Determine the [x, y] coordinate at the center of the cell enclosing the given text.  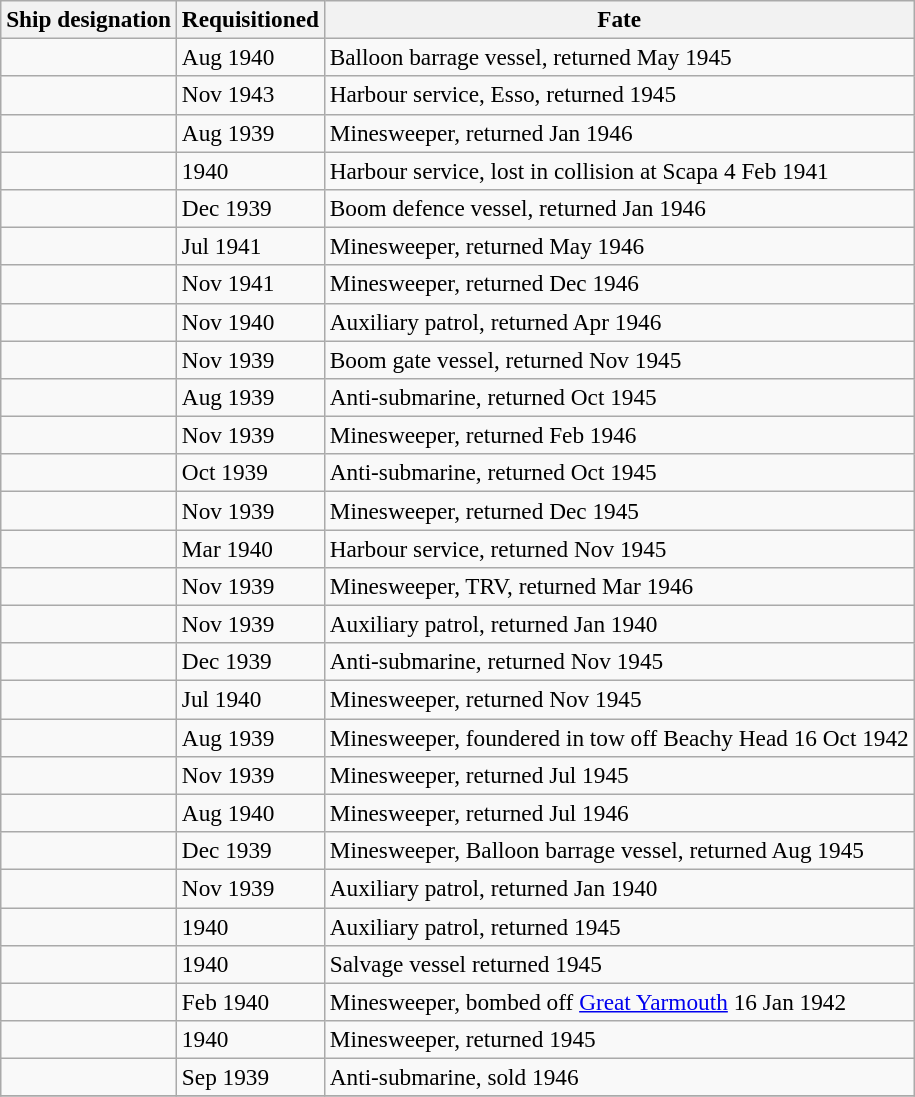
Nov 1943 [250, 95]
Minesweeper, returned Nov 1945 [619, 699]
Balloon barrage vessel, returned May 1945 [619, 57]
Salvage vessel returned 1945 [619, 964]
Minesweeper, returned Jul 1946 [619, 813]
Minesweeper, returned 1945 [619, 1039]
Auxiliary patrol, returned Apr 1946 [619, 322]
Minesweeper, TRV, returned Mar 1946 [619, 586]
Auxiliary patrol, returned 1945 [619, 926]
Minesweeper, foundered in tow off Beachy Head 16 Oct 1942 [619, 737]
Minesweeper, returned Jan 1946 [619, 133]
Minesweeper, Balloon barrage vessel, returned Aug 1945 [619, 850]
Ship designation [89, 19]
Sep 1939 [250, 1077]
Feb 1940 [250, 1002]
Jul 1940 [250, 699]
Minesweeper, returned Feb 1946 [619, 435]
Harbour service, Esso, returned 1945 [619, 95]
Boom defence vessel, returned Jan 1946 [619, 208]
Nov 1941 [250, 284]
Minesweeper, returned May 1946 [619, 246]
Jul 1941 [250, 246]
Harbour service, lost in collision at Scapa 4 Feb 1941 [619, 170]
Minesweeper, returned Dec 1945 [619, 510]
Nov 1940 [250, 322]
Boom gate vessel, returned Nov 1945 [619, 359]
Anti-submarine, returned Nov 1945 [619, 662]
Oct 1939 [250, 473]
Minesweeper, returned Jul 1945 [619, 775]
Requisitioned [250, 19]
Harbour service, returned Nov 1945 [619, 548]
Mar 1940 [250, 548]
Fate [619, 19]
Anti-submarine, sold 1946 [619, 1077]
Minesweeper, bombed off Great Yarmouth 16 Jan 1942 [619, 1002]
Minesweeper, returned Dec 1946 [619, 284]
